Identify which cell holds the provided text, then report its [X, Y] central coordinate. 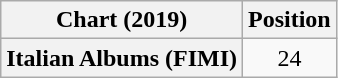
Chart (2019) [122, 20]
Italian Albums (FIMI) [122, 58]
24 [290, 58]
Position [290, 20]
